Identify which cell holds the provided text, then report its (x, y) central coordinate. 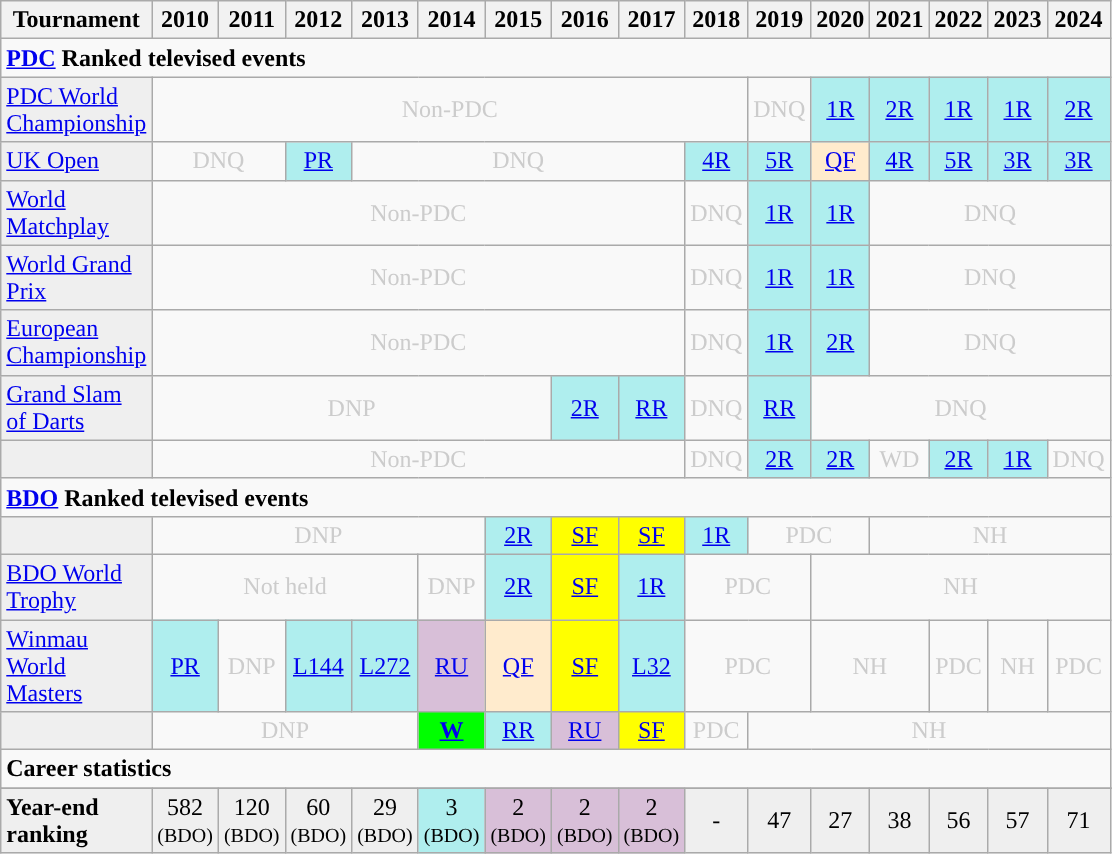
120 (BDO) (252, 820)
UK Open (76, 161)
BDO Ranked televised events (556, 497)
56 (958, 820)
European Championship (76, 342)
2015 (518, 20)
60 (BDO) (318, 820)
29 (BDO) (386, 820)
2011 (252, 20)
2020 (840, 20)
27 (840, 820)
2013 (386, 20)
3 (BDO) (452, 820)
38 (900, 820)
2021 (900, 20)
57 (1018, 820)
Career statistics (556, 769)
Tournament (76, 20)
2022 (958, 20)
2023 (1018, 20)
582 (BDO) (186, 820)
2024 (1078, 20)
71 (1078, 820)
WD (900, 459)
Winmau World Masters (76, 666)
L272 (386, 666)
L32 (652, 666)
World Matchplay (76, 212)
- (716, 820)
World Grand Prix (76, 278)
L144 (318, 666)
2019 (780, 20)
2016 (584, 20)
2010 (186, 20)
2018 (716, 20)
2014 (452, 20)
Grand Slam of Darts (76, 408)
2017 (652, 20)
BDO World Trophy (76, 586)
PDC Ranked televised events (556, 58)
47 (780, 820)
W (452, 731)
2012 (318, 20)
Year-end ranking (76, 820)
Not held (285, 586)
PDC World Championship (76, 110)
